Scan for the cell matching the given text and deliver its [x, y] coordinate at center. 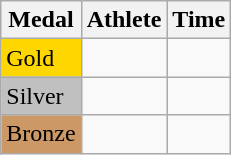
Bronze [41, 134]
Time [199, 20]
Medal [41, 20]
Athlete [124, 20]
Silver [41, 96]
Gold [41, 58]
